For the text-containing cell, return its midpoint in (x, y) coordinate format. 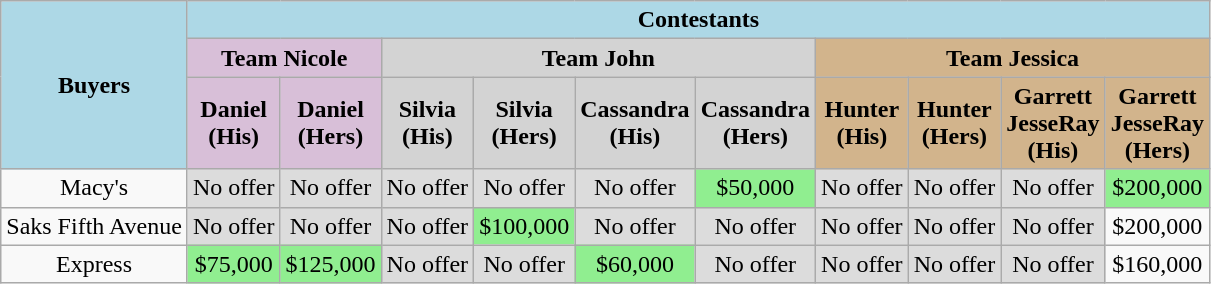
Daniel(His) (234, 123)
Cassandra(His) (635, 123)
Cassandra(Hers) (755, 123)
Hunter(His) (862, 123)
Team Nicole (284, 58)
Team Jessica (1013, 58)
$160,000 (1157, 264)
Contestants (698, 20)
GarrettJesseRay(His) (1053, 123)
GarrettJesseRay(Hers) (1157, 123)
Silvia(His) (428, 123)
$75,000 (234, 264)
$125,000 (330, 264)
$60,000 (635, 264)
Express (94, 264)
Silvia(Hers) (524, 123)
Macy's (94, 188)
Saks Fifth Avenue (94, 226)
Daniel(Hers) (330, 123)
Buyers (94, 85)
$100,000 (524, 226)
Hunter(Hers) (954, 123)
$50,000 (755, 188)
Team John (598, 58)
